Identify which cell holds the provided text, then report its (X, Y) central coordinate. 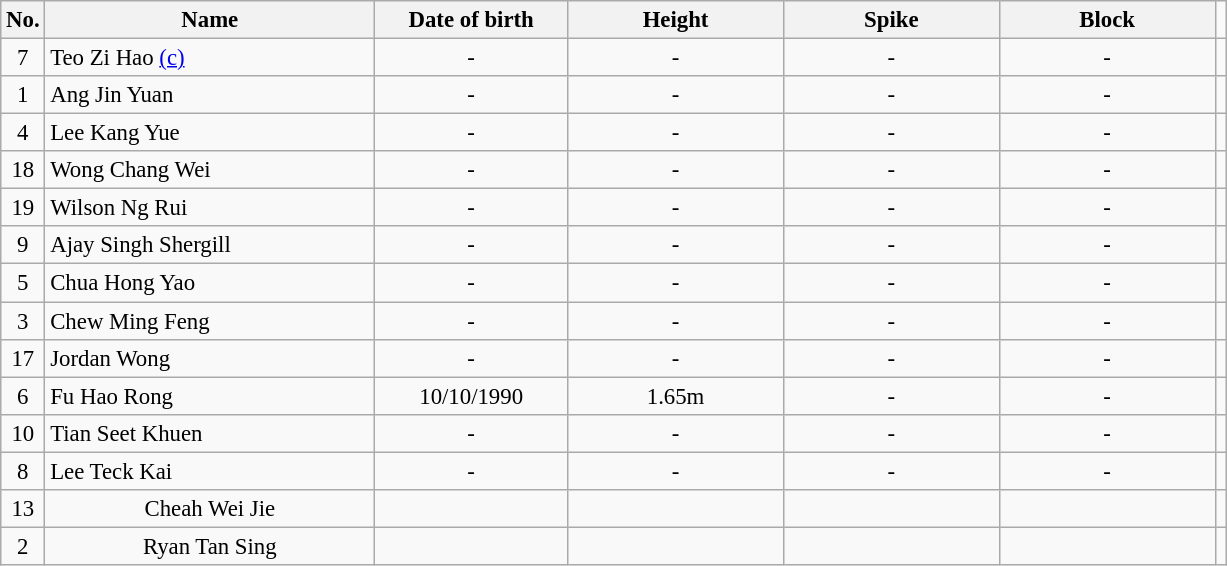
Spike (891, 20)
Fu Hao Rong (210, 396)
5 (23, 283)
Lee Teck Kai (210, 471)
17 (23, 358)
Ryan Tan Sing (210, 546)
Ajay Singh Shergill (210, 245)
Chua Hong Yao (210, 283)
19 (23, 208)
Jordan Wong (210, 358)
3 (23, 321)
9 (23, 245)
7 (23, 58)
18 (23, 170)
10 (23, 433)
6 (23, 396)
Wilson Ng Rui (210, 208)
Chew Ming Feng (210, 321)
8 (23, 471)
Cheah Wei Jie (210, 509)
2 (23, 546)
4 (23, 133)
Tian Seet Khuen (210, 433)
Wong Chang Wei (210, 170)
10/10/1990 (472, 396)
Teo Zi Hao (c) (210, 58)
13 (23, 509)
1.65m (676, 396)
Lee Kang Yue (210, 133)
Block (1107, 20)
1 (23, 95)
Ang Jin Yuan (210, 95)
Date of birth (472, 20)
Height (676, 20)
No. (23, 20)
Name (210, 20)
